Find where the given text appears and provide that cell's center as [X, Y] coordinate. 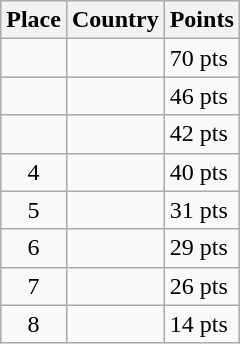
7 [34, 286]
26 pts [202, 286]
42 pts [202, 134]
5 [34, 210]
Country [115, 20]
4 [34, 172]
6 [34, 248]
Place [34, 20]
40 pts [202, 172]
Points [202, 20]
8 [34, 324]
14 pts [202, 324]
29 pts [202, 248]
31 pts [202, 210]
46 pts [202, 96]
70 pts [202, 58]
